Detect which cell encompasses the target text, then output its (X, Y) center coordinate. 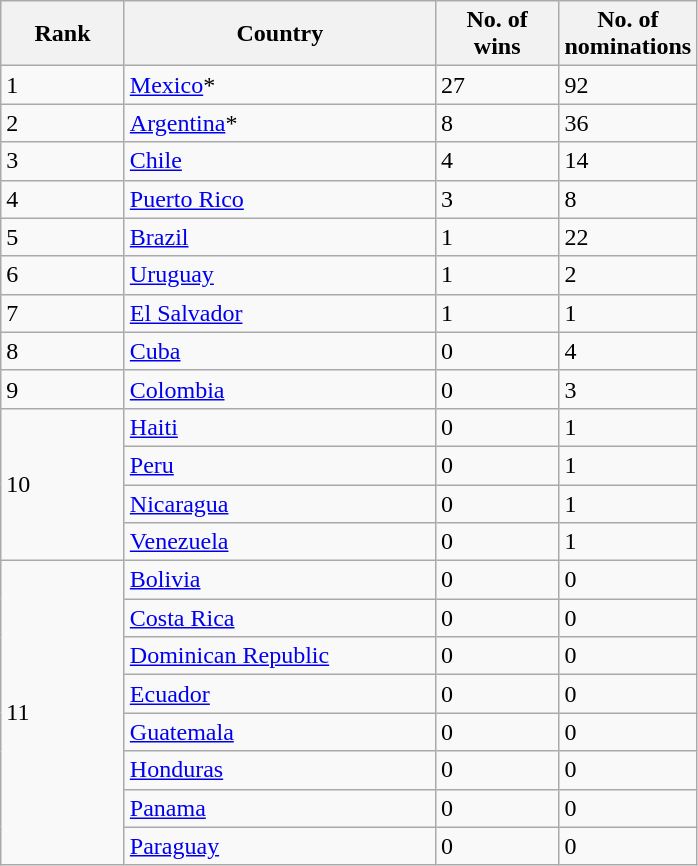
Honduras (280, 770)
10 (63, 484)
Country (280, 34)
Haiti (280, 427)
27 (497, 85)
El Salvador (280, 313)
14 (628, 161)
Guatemala (280, 732)
Paraguay (280, 846)
92 (628, 85)
Colombia (280, 389)
Argentina* (280, 123)
No. of wins (497, 34)
7 (63, 313)
Peru (280, 465)
Rank (63, 34)
Costa Rica (280, 618)
Ecuador (280, 694)
No. of nominations (628, 34)
Panama (280, 808)
11 (63, 713)
Brazil (280, 237)
Uruguay (280, 275)
22 (628, 237)
Cuba (280, 351)
6 (63, 275)
Dominican Republic (280, 656)
5 (63, 237)
36 (628, 123)
Bolivia (280, 580)
Chile (280, 161)
Nicaragua (280, 503)
Venezuela (280, 542)
Mexico* (280, 85)
Puerto Rico (280, 199)
9 (63, 389)
